Detect which cell encompasses the target text, then output its [x, y] center coordinate. 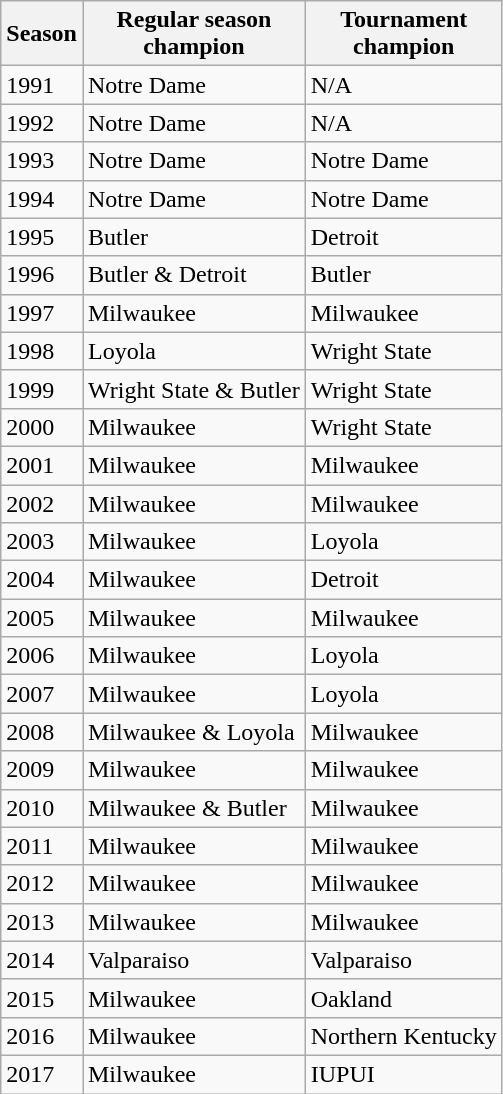
2000 [42, 427]
2006 [42, 656]
2001 [42, 465]
1993 [42, 161]
2009 [42, 770]
1996 [42, 275]
2002 [42, 503]
2010 [42, 808]
2012 [42, 884]
1992 [42, 123]
2014 [42, 960]
Milwaukee & Butler [194, 808]
2003 [42, 542]
Regular seasonchampion [194, 34]
1995 [42, 237]
IUPUI [404, 1074]
2007 [42, 694]
2016 [42, 1036]
Milwaukee & Loyola [194, 732]
2011 [42, 846]
1997 [42, 313]
Tournamentchampion [404, 34]
2013 [42, 922]
1998 [42, 351]
2017 [42, 1074]
Oakland [404, 998]
Northern Kentucky [404, 1036]
1991 [42, 85]
2005 [42, 618]
1999 [42, 389]
2004 [42, 580]
Season [42, 34]
1994 [42, 199]
2015 [42, 998]
2008 [42, 732]
Butler & Detroit [194, 275]
Wright State & Butler [194, 389]
